Return the (X, Y) coordinate for the center point of the cell that contains the specified text.  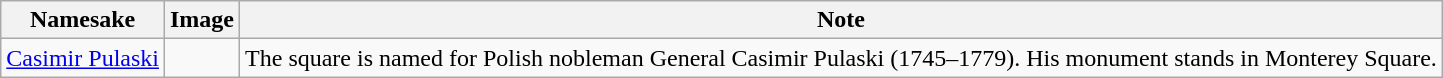
The square is named for Polish nobleman General Casimir Pulaski (1745–1779). His monument stands in Monterey Square. (842, 58)
Namesake (83, 20)
Note (842, 20)
Casimir Pulaski (83, 58)
Image (202, 20)
